Pinpoint the cell where the given text exists, returning its (X, Y) midpoint coordinate. 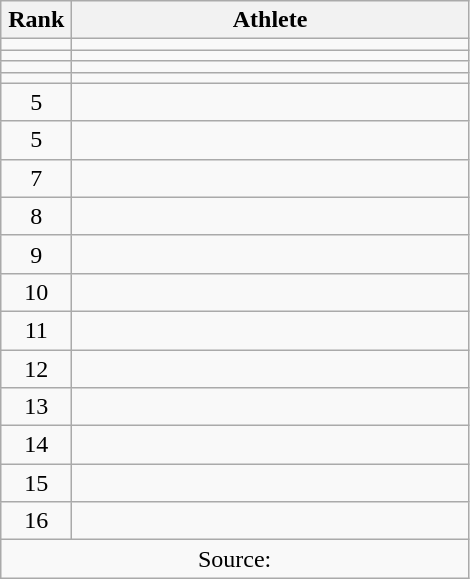
Rank (36, 20)
9 (36, 254)
10 (36, 292)
8 (36, 216)
Source: (235, 559)
Athlete (270, 20)
14 (36, 445)
15 (36, 483)
16 (36, 521)
7 (36, 178)
12 (36, 369)
13 (36, 407)
11 (36, 330)
